Scan for the cell matching the given text and deliver its (x, y) coordinate at center. 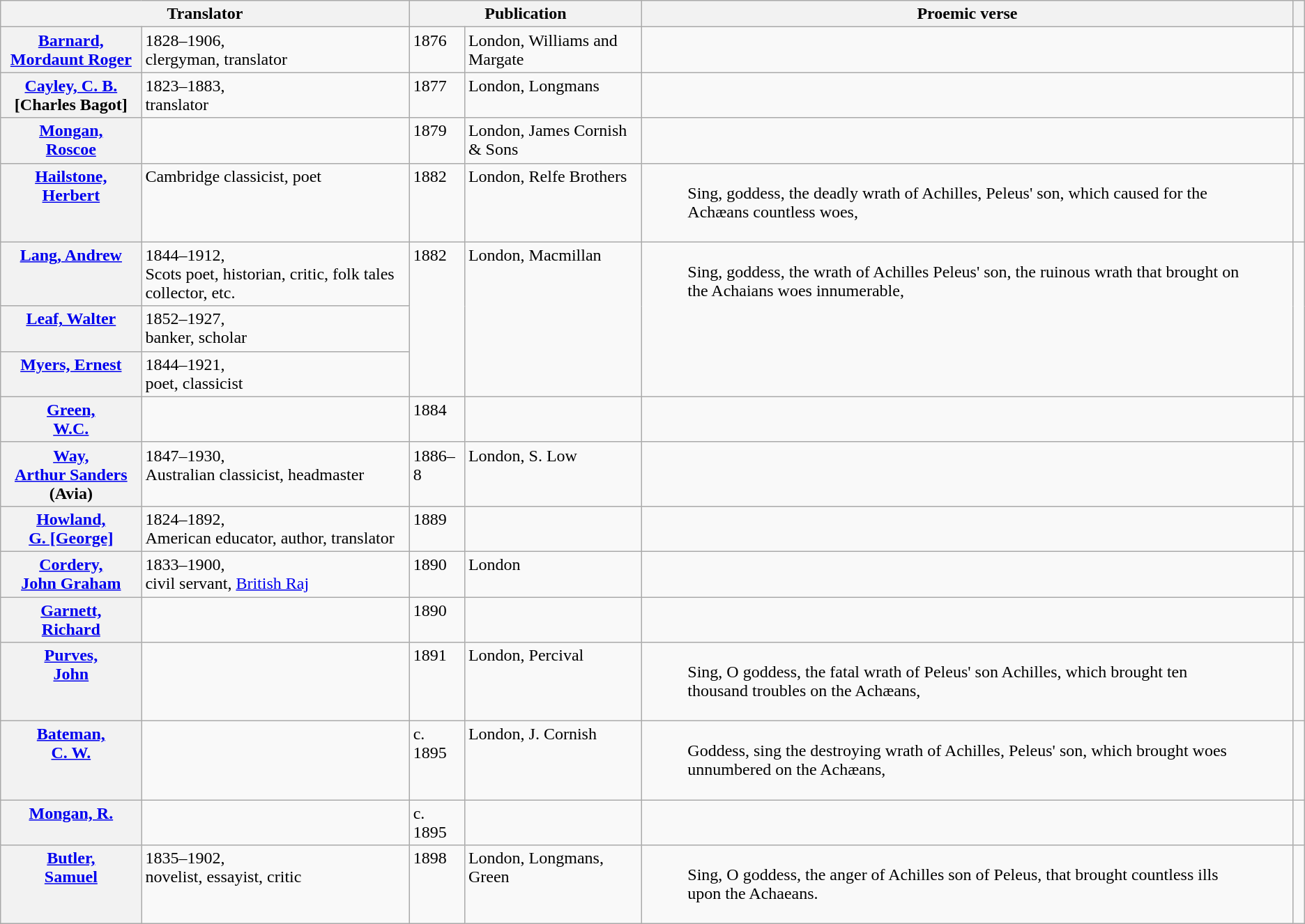
1877 (436, 95)
1876 (436, 50)
London, Percival (553, 682)
1898 (436, 885)
Bateman,C. W. (71, 761)
Purves,John (71, 682)
Cordery,John Graham (71, 574)
Myers, Ernest (71, 374)
Green,W.C. (71, 419)
Garnett,Richard (71, 619)
London, S. Low (553, 474)
London, Macmillan (553, 319)
Mongan,Roscoe (71, 141)
Sing, O goddess, the fatal wrath of Peleus' son Achilles, which brought ten thousand troubles on the Achæans, (968, 682)
Lang, Andrew (71, 274)
London, Williams and Margate (553, 50)
1844–1921,poet, classicist (275, 374)
1852–1927,banker, scholar (275, 329)
London, Relfe Brothers (553, 202)
London, Longmans (553, 95)
1891 (436, 682)
Hailstone,Herbert (71, 202)
Way,Arthur Sanders (Avia) (71, 474)
Publication (526, 14)
Sing, goddess, the deadly wrath of Achilles, Peleus' son, which caused for the Achæans countless woes, (968, 202)
1847–1930,Australian classicist, headmaster (275, 474)
Translator (205, 14)
1884 (436, 419)
1828–1906,clergyman, translator (275, 50)
Proemic verse (968, 14)
Sing, goddess, the wrath of Achilles Peleus' son, the ruinous wrath that brought on the Achaians woes innumerable, (968, 319)
London (553, 574)
Cambridge classicist, poet (275, 202)
Goddess, sing the destroying wrath of Achilles, Peleus' son, which brought woes unnumbered on the Achæans, (968, 761)
London, James Cornish & Sons (553, 141)
Cayley, C. B.[Charles Bagot] (71, 95)
Barnard,Mordaunt Roger (71, 50)
1886–8 (436, 474)
London, Longmans, Green (553, 885)
1889 (436, 528)
1833–1900,civil servant, British Raj (275, 574)
1824–1892,American educator, author, translator (275, 528)
Sing, O goddess, the anger of Achilles son of Peleus, that brought countless ills upon the Achaeans. (968, 885)
London, J. Cornish (553, 761)
Leaf, Walter (71, 329)
Howland,G. [George] (71, 528)
1844–1912,Scots poet, historian, critic, folk tales collector, etc. (275, 274)
Butler,Samuel (71, 885)
Mongan, R. (71, 822)
1823–1883,translator (275, 95)
1879 (436, 141)
1835–1902,novelist, essayist, critic (275, 885)
